Locate the cell with the specified text and output its (X, Y) center coordinate. 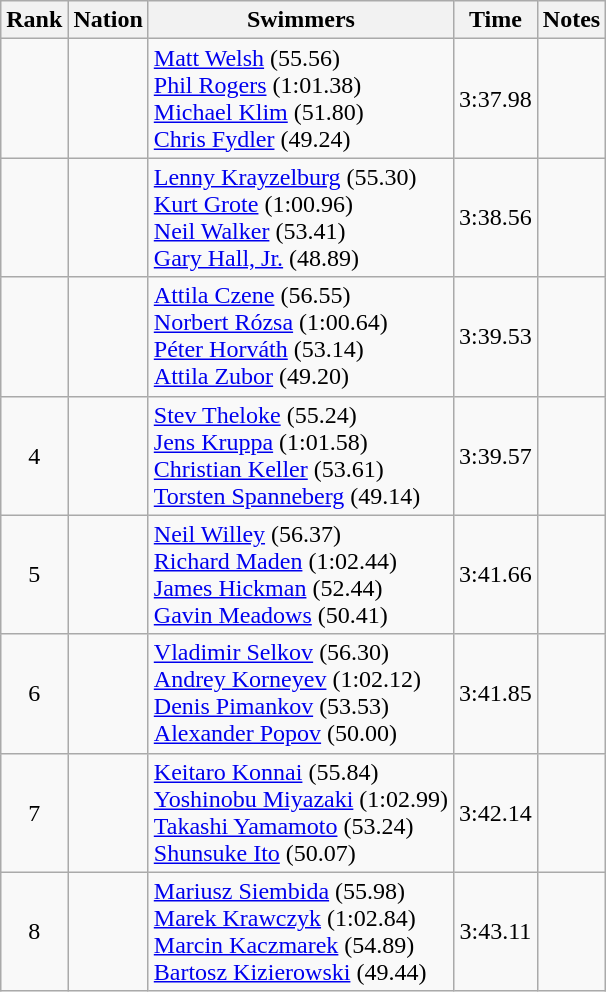
Matt Welsh (55.56)Phil Rogers (1:01.38)Michael Klim (51.80)Chris Fydler (49.24) (300, 98)
Nation (108, 20)
5 (34, 574)
3:39.53 (496, 336)
Neil Willey (56.37)Richard Maden (1:02.44)James Hickman (52.44)Gavin Meadows (50.41) (300, 574)
3:41.66 (496, 574)
3:42.14 (496, 812)
3:37.98 (496, 98)
6 (34, 694)
8 (34, 932)
Keitaro Konnai (55.84)Yoshinobu Miyazaki (1:02.99)Takashi Yamamoto (53.24)Shunsuke Ito (50.07) (300, 812)
Vladimir Selkov (56.30)Andrey Korneyev (1:02.12)Denis Pimankov (53.53)Alexander Popov (50.00) (300, 694)
3:43.11 (496, 932)
4 (34, 456)
Attila Czene (56.55)Norbert Rózsa (1:00.64)Péter Horváth (53.14)Attila Zubor (49.20) (300, 336)
Stev Theloke (55.24)Jens Kruppa (1:01.58)Christian Keller (53.61)Torsten Spanneberg (49.14) (300, 456)
3:39.57 (496, 456)
7 (34, 812)
Mariusz Siembida (55.98)Marek Krawczyk (1:02.84)Marcin Kaczmarek (54.89)Bartosz Kizierowski (49.44) (300, 932)
3:41.85 (496, 694)
Rank (34, 20)
Notes (571, 20)
Time (496, 20)
Swimmers (300, 20)
Lenny Krayzelburg (55.30)Kurt Grote (1:00.96)Neil Walker (53.41)Gary Hall, Jr. (48.89) (300, 218)
3:38.56 (496, 218)
